Detect which cell encompasses the target text, then output its (X, Y) center coordinate. 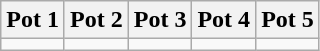
Pot 1 (33, 20)
Pot 2 (96, 20)
Pot 5 (288, 20)
Pot 4 (224, 20)
Pot 3 (160, 20)
